Return (x, y) of the center of cell containing provided text 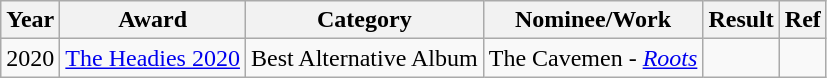
Category (364, 20)
The Headies 2020 (153, 58)
Year (30, 20)
The Cavemen - Roots (593, 58)
Result (741, 20)
2020 (30, 58)
Best Alternative Album (364, 58)
Award (153, 20)
Nominee/Work (593, 20)
Ref (802, 20)
